Find where the given text appears and provide that cell's center as (X, Y) coordinate. 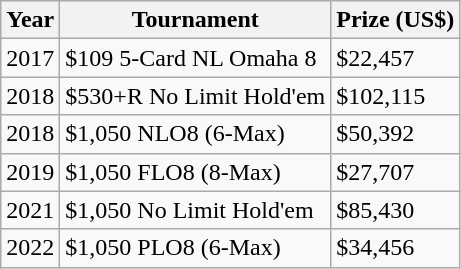
2017 (30, 58)
$1,050 PLO8 (6-Max) (196, 248)
2019 (30, 172)
$1,050 No Limit Hold'em (196, 210)
$1,050 NLO8 (6-Max) (196, 134)
Prize (US$) (396, 20)
2022 (30, 248)
$34,456 (396, 248)
$22,457 (396, 58)
$530+R No Limit Hold'em (196, 96)
$1,050 FLO8 (8-Max) (196, 172)
$102,115 (396, 96)
2021 (30, 210)
$109 5-Card NL Omaha 8 (196, 58)
Tournament (196, 20)
Year (30, 20)
$85,430 (396, 210)
$27,707 (396, 172)
$50,392 (396, 134)
